Determine the (X, Y) coordinate at the center of the cell enclosing the given text.  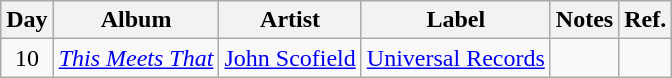
John Scofield (290, 58)
Label (456, 20)
Ref. (646, 20)
Album (136, 20)
Day (27, 20)
Artist (290, 20)
Notes (584, 20)
This Meets That (136, 58)
10 (27, 58)
Universal Records (456, 58)
